From the cell containing the given text, extract its center point as [X, Y] coordinate. 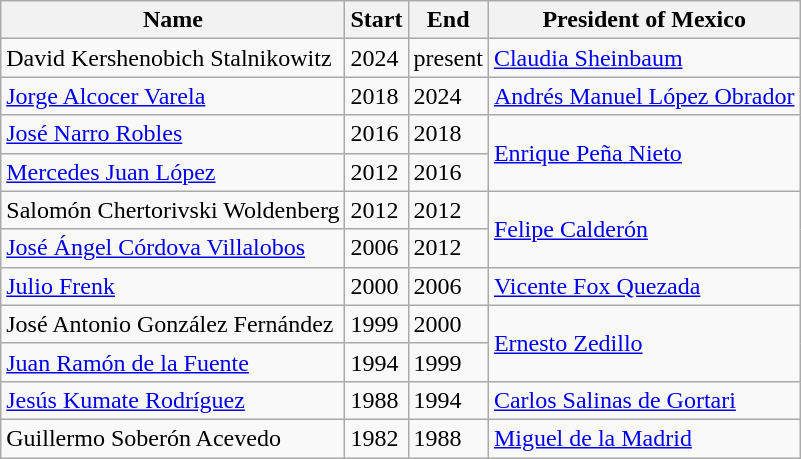
José Ángel Córdova Villalobos [173, 248]
Miguel de la Madrid [644, 438]
Jorge Alcocer Varela [173, 96]
Carlos Salinas de Gortari [644, 400]
Juan Ramón de la Fuente [173, 362]
Ernesto Zedillo [644, 343]
Andrés Manuel López Obrador [644, 96]
Salomón Chertorivski Woldenberg [173, 210]
President of Mexico [644, 20]
Jesús Kumate Rodríguez [173, 400]
José Antonio González Fernández [173, 324]
End [448, 20]
present [448, 58]
1982 [376, 438]
Start [376, 20]
Felipe Calderón [644, 229]
José Narro Robles [173, 134]
Julio Frenk [173, 286]
Vicente Fox Quezada [644, 286]
Guillermo Soberón Acevedo [173, 438]
Enrique Peña Nieto [644, 153]
Name [173, 20]
David Kershenobich Stalnikowitz [173, 58]
Mercedes Juan López [173, 172]
Claudia Sheinbaum [644, 58]
